Pinpoint the cell where the given text exists, returning its [x, y] midpoint coordinate. 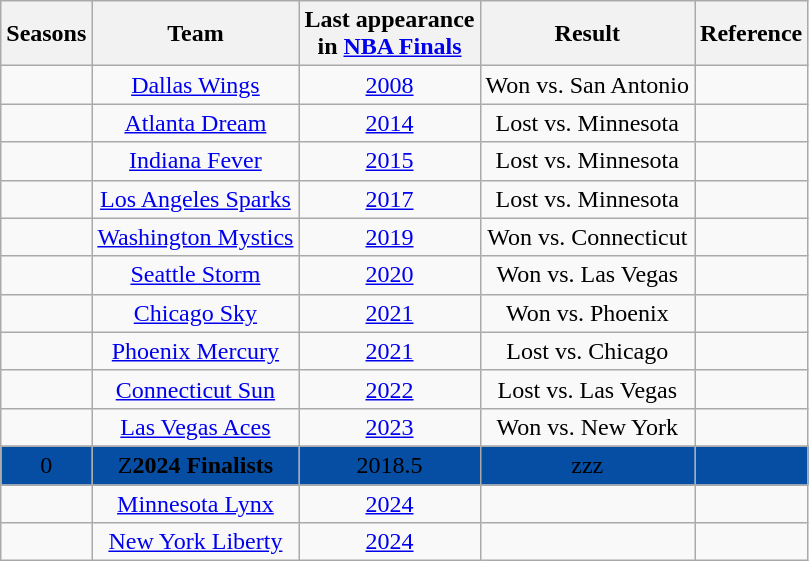
Indiana Fever [196, 161]
Won vs. Las Vegas [587, 275]
2022 [390, 389]
2014 [390, 123]
2008 [390, 85]
2017 [390, 199]
2015 [390, 161]
New York Liberty [196, 542]
Dallas Wings [196, 85]
Last appearancein NBA Finals [390, 34]
Seasons [46, 34]
Chicago Sky [196, 313]
Los Angeles Sparks [196, 199]
2019 [390, 237]
Won vs. Phoenix [587, 313]
Atlanta Dream [196, 123]
Reference [752, 34]
Z2024 Finalists [196, 465]
Won vs. San Antonio [587, 85]
Minnesota Lynx [196, 503]
0 [46, 465]
Result [587, 34]
zzz [587, 465]
2018.5 [390, 465]
2023 [390, 427]
Seattle Storm [196, 275]
Phoenix Mercury [196, 351]
Washington Mystics [196, 237]
2020 [390, 275]
Lost vs. Las Vegas [587, 389]
Las Vegas Aces [196, 427]
Won vs. New York [587, 427]
Won vs. Connecticut [587, 237]
Team [196, 34]
Lost vs. Chicago [587, 351]
Connecticut Sun [196, 389]
